Scan for the cell matching the given text and deliver its [x, y] coordinate at center. 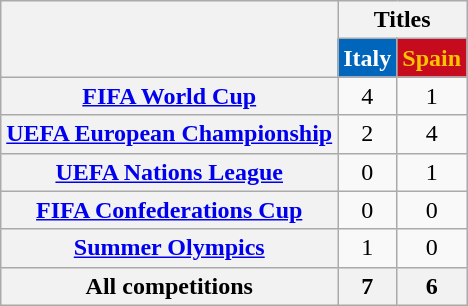
Summer Olympics [170, 248]
7 [368, 286]
Titles [402, 20]
FIFA Confederations Cup [170, 210]
2 [368, 134]
Italy [368, 58]
6 [432, 286]
UEFA Nations League [170, 172]
Spain [432, 58]
All competitions [170, 286]
UEFA European Championship [170, 134]
FIFA World Cup [170, 96]
